Extract the (x, y) coordinate from the center of the cell holding the provided text.  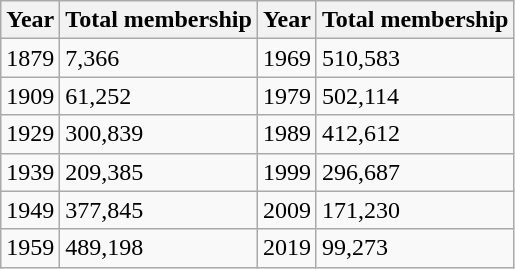
1979 (286, 96)
502,114 (415, 96)
1989 (286, 134)
171,230 (415, 210)
1879 (30, 58)
1959 (30, 248)
7,366 (159, 58)
300,839 (159, 134)
99,273 (415, 248)
1909 (30, 96)
1999 (286, 172)
489,198 (159, 248)
1939 (30, 172)
209,385 (159, 172)
1969 (286, 58)
61,252 (159, 96)
510,583 (415, 58)
412,612 (415, 134)
1929 (30, 134)
2009 (286, 210)
2019 (286, 248)
377,845 (159, 210)
296,687 (415, 172)
1949 (30, 210)
